Pinpoint the cell where the given text exists, returning its (X, Y) midpoint coordinate. 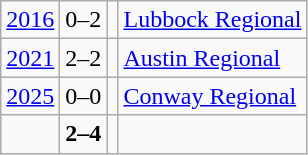
2021 (30, 58)
0–0 (84, 96)
Lubbock Regional (212, 20)
2016 (30, 20)
2–2 (84, 58)
2025 (30, 96)
2–4 (84, 134)
0–2 (84, 20)
Austin Regional (212, 58)
Conway Regional (212, 96)
